Scan for the cell matching the given text and deliver its [x, y] coordinate at center. 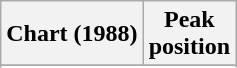
Chart (1988) [72, 34]
Peakposition [189, 34]
